Return the [X, Y] coordinate for the center point of the cell that contains the specified text.  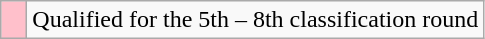
Qualified for the 5th – 8th classification round [256, 20]
